Detect which cell encompasses the target text, then output its (x, y) center coordinate. 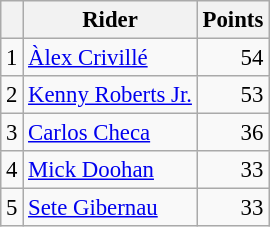
3 (12, 133)
1 (12, 58)
4 (12, 170)
Carlos Checa (110, 133)
Kenny Roberts Jr. (110, 95)
2 (12, 95)
5 (12, 208)
Points (232, 20)
Àlex Crivillé (110, 58)
53 (232, 95)
36 (232, 133)
Sete Gibernau (110, 208)
Mick Doohan (110, 170)
Rider (110, 20)
54 (232, 58)
